Find where the given text appears and provide that cell's center as (X, Y) coordinate. 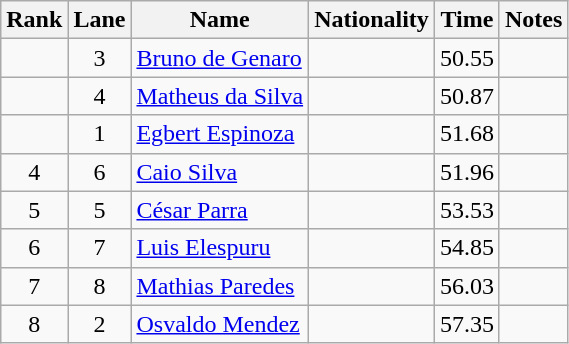
Egbert Espinoza (220, 134)
54.85 (466, 248)
Caio Silva (220, 172)
Bruno de Genaro (220, 58)
Name (220, 20)
50.87 (466, 96)
2 (100, 324)
Nationality (372, 20)
3 (100, 58)
51.96 (466, 172)
1 (100, 134)
Lane (100, 20)
56.03 (466, 286)
53.53 (466, 210)
Osvaldo Mendez (220, 324)
Luis Elespuru (220, 248)
Rank (34, 20)
51.68 (466, 134)
Mathias Paredes (220, 286)
César Parra (220, 210)
57.35 (466, 324)
Matheus da Silva (220, 96)
50.55 (466, 58)
Notes (533, 20)
Time (466, 20)
